Provide the (X, Y) coordinate of the cell's center where the given text is located.  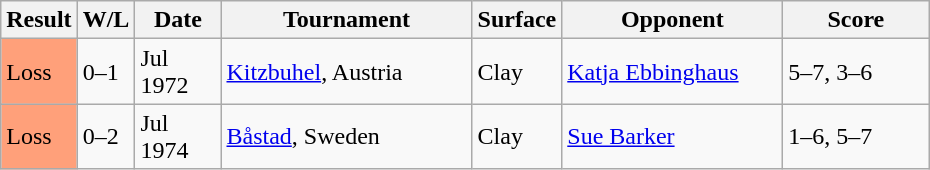
Surface (517, 20)
Katja Ebbinghaus (672, 72)
Jul 1974 (178, 136)
0–2 (106, 136)
Score (856, 20)
Båstad, Sweden (346, 136)
Kitzbuhel, Austria (346, 72)
Opponent (672, 20)
Jul 1972 (178, 72)
W/L (106, 20)
0–1 (106, 72)
Date (178, 20)
1–6, 5–7 (856, 136)
Tournament (346, 20)
5–7, 3–6 (856, 72)
Result (39, 20)
Sue Barker (672, 136)
